Find where the given text appears and provide that cell's center as [X, Y] coordinate. 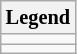
Legend [38, 17]
